Locate the cell with the specified text and output its [x, y] center coordinate. 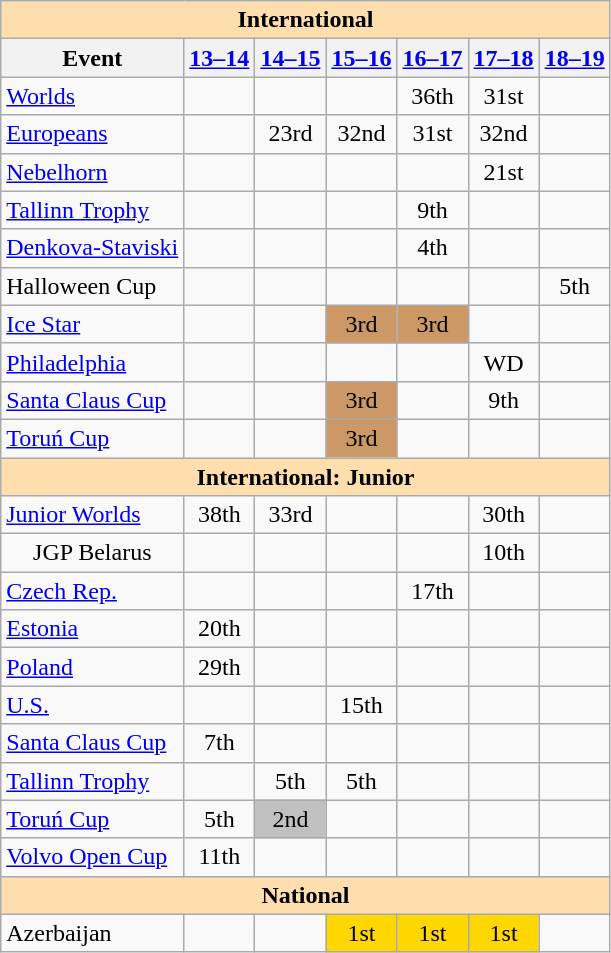
Junior Worlds [92, 515]
11th [220, 857]
WD [504, 362]
Worlds [92, 96]
23rd [290, 134]
38th [220, 515]
36th [432, 96]
17–18 [504, 58]
Nebelhorn [92, 172]
Volvo Open Cup [92, 857]
Event [92, 58]
JGP Belarus [92, 553]
Europeans [92, 134]
Denkova-Staviski [92, 248]
7th [220, 743]
20th [220, 629]
16–17 [432, 58]
14–15 [290, 58]
International: Junior [306, 477]
Philadelphia [92, 362]
30th [504, 515]
International [306, 20]
Azerbaijan [92, 933]
2nd [290, 819]
10th [504, 553]
15–16 [362, 58]
29th [220, 667]
Estonia [92, 629]
33rd [290, 515]
4th [432, 248]
15th [362, 705]
U.S. [92, 705]
National [306, 895]
Halloween Cup [92, 286]
Czech Rep. [92, 591]
21st [504, 172]
13–14 [220, 58]
18–19 [574, 58]
Poland [92, 667]
17th [432, 591]
Ice Star [92, 324]
